Provide the [X, Y] coordinate of the cell's center where the given text is located.  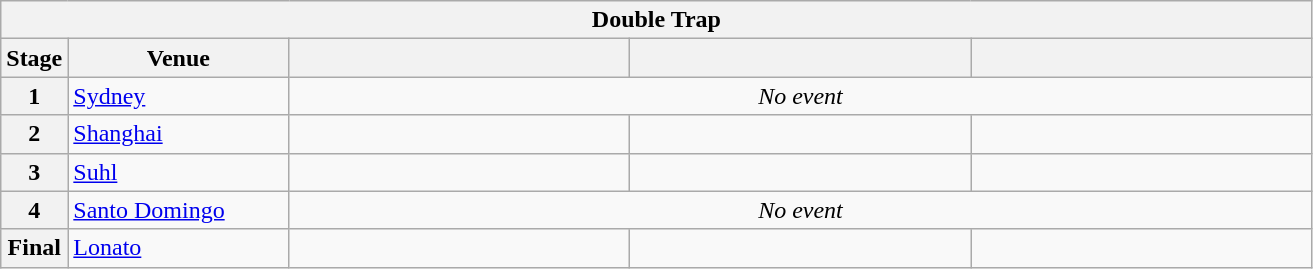
Santo Domingo [178, 210]
4 [34, 210]
Final [34, 248]
Stage [34, 58]
1 [34, 96]
3 [34, 172]
Venue [178, 58]
Shanghai [178, 134]
Suhl [178, 172]
Lonato [178, 248]
2 [34, 134]
Double Trap [656, 20]
Sydney [178, 96]
